Find where the given text appears and provide that cell's center as [x, y] coordinate. 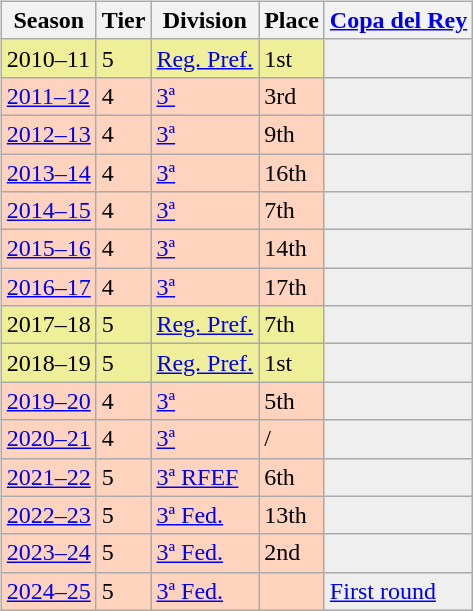
2024–25 [48, 591]
/ [292, 439]
2012–13 [48, 134]
2nd [292, 553]
Division [205, 20]
Place [292, 20]
Tier [124, 20]
9th [292, 134]
14th [292, 249]
2018–19 [48, 363]
First round [398, 591]
2019–20 [48, 401]
2014–15 [48, 211]
5th [292, 401]
2016–17 [48, 287]
13th [292, 515]
2021–22 [48, 477]
2010–11 [48, 58]
16th [292, 173]
6th [292, 477]
2013–14 [48, 173]
2011–12 [48, 96]
2017–18 [48, 325]
3ª RFEF [205, 477]
2020–21 [48, 439]
2022–23 [48, 515]
Season [48, 20]
17th [292, 287]
2015–16 [48, 249]
Copa del Rey [398, 20]
2023–24 [48, 553]
3rd [292, 96]
